Return the [X, Y] coordinate for the center point of the cell that contains the specified text.  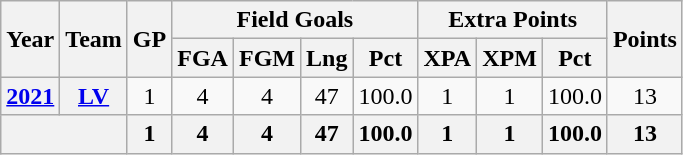
Team [94, 39]
Points [644, 39]
FGA [203, 58]
LV [94, 96]
2021 [30, 96]
GP [149, 39]
XPM [510, 58]
XPA [448, 58]
Extra Points [512, 20]
Field Goals [295, 20]
Lng [327, 58]
FGM [266, 58]
Year [30, 39]
